For the text-containing cell, return its midpoint in [x, y] coordinate format. 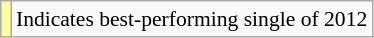
Indicates best-performing single of 2012 [192, 19]
